Detect which cell encompasses the target text, then output its (X, Y) center coordinate. 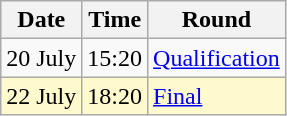
Qualification (217, 58)
15:20 (115, 58)
Round (217, 20)
Final (217, 96)
Time (115, 20)
20 July (42, 58)
18:20 (115, 96)
22 July (42, 96)
Date (42, 20)
